Locate the cell with the specified text and output its (x, y) center coordinate. 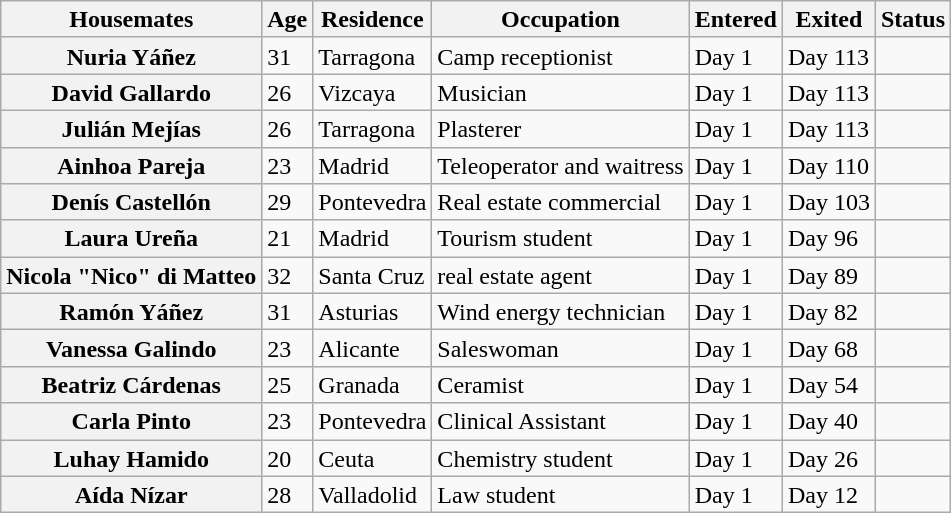
Day 40 (828, 422)
Day 12 (828, 494)
Housemates (132, 20)
Musician (560, 92)
real estate agent (560, 276)
Residence (372, 20)
Day 26 (828, 458)
Age (288, 20)
Valladolid (372, 494)
Saleswoman (560, 348)
Luhay Hamido (132, 458)
21 (288, 238)
Vanessa Galindo (132, 348)
20 (288, 458)
Wind energy technician (560, 312)
29 (288, 202)
28 (288, 494)
Status (912, 20)
Ramón Yáñez (132, 312)
Vizcaya (372, 92)
Laura Ureña (132, 238)
Exited (828, 20)
Law student (560, 494)
Granada (372, 384)
Nicola "Nico" di Matteo (132, 276)
Teleoperator and waitress (560, 166)
Denís Castellón (132, 202)
Plasterer (560, 128)
Ceramist (560, 384)
Chemistry student (560, 458)
Clinical Assistant (560, 422)
Aída Nízar (132, 494)
Nuria Yáñez (132, 56)
Julián Mejías (132, 128)
Alicante (372, 348)
Ceuta (372, 458)
Asturias (372, 312)
Day 96 (828, 238)
Real estate commercial (560, 202)
Ainhoa Pareja (132, 166)
Entered (736, 20)
Day 54 (828, 384)
Carla Pinto (132, 422)
Santa Cruz (372, 276)
Beatriz Cárdenas (132, 384)
David Gallardo (132, 92)
32 (288, 276)
Day 103 (828, 202)
Tourism student (560, 238)
Day 68 (828, 348)
Day 110 (828, 166)
25 (288, 384)
Day 89 (828, 276)
Camp receptionist (560, 56)
Occupation (560, 20)
Day 82 (828, 312)
